Return [X, Y] of the center of cell containing provided text 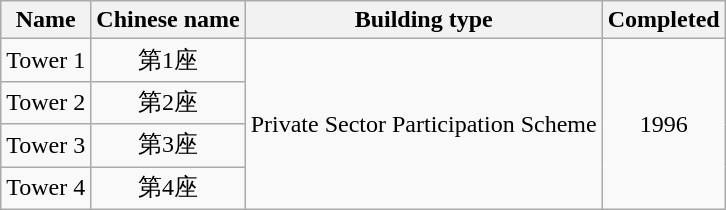
Tower 1 [46, 60]
1996 [664, 124]
第2座 [168, 102]
第3座 [168, 146]
第1座 [168, 60]
Tower 2 [46, 102]
第4座 [168, 188]
Tower 3 [46, 146]
Name [46, 20]
Tower 4 [46, 188]
Chinese name [168, 20]
Completed [664, 20]
Private Sector Participation Scheme [424, 124]
Building type [424, 20]
